Provide the (x, y) coordinate of the cell's center where the given text is located.  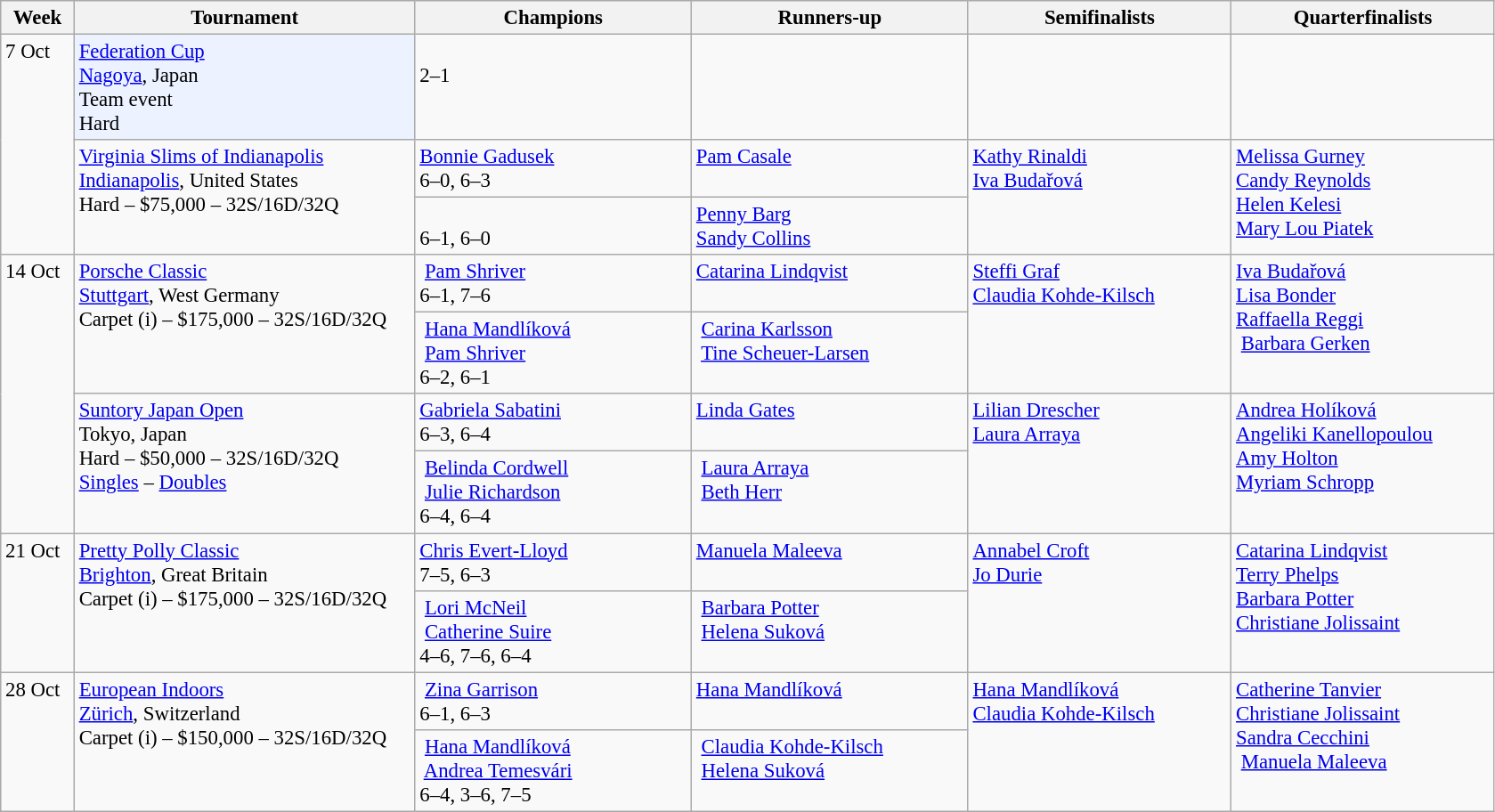
Linda Gates (830, 422)
Andrea Holíková Angeliki Kanellopoulou Amy Holton Myriam Schropp (1363, 463)
Suntory Japan Open Tokyo, JapanHard – $50,000 – 32S/16D/32Q Singles – Doubles (244, 463)
Iva Budařová Lisa Bonder Raffaella Reggi Barbara Gerken (1363, 324)
Catarina Lindqvist (830, 283)
Catherine Tanvier Christiane Jolissaint Sandra Cecchini Manuela Maleeva (1363, 742)
Kathy Rinaldi Iva Budařová (1100, 198)
Zina Garrison 6–1, 6–3 (554, 702)
21 Oct (37, 603)
Porsche Classic Stuttgart, West Germany Carpet (i) – $175,000 – 32S/16D/32Q (244, 324)
Claudia Kohde-Kilsch Helena Suková (830, 770)
Runners-up (830, 18)
Tournament (244, 18)
Virginia Slims of Indianapolis Indianapolis, United StatesHard – $75,000 – 32S/16D/32Q (244, 198)
Hana Mandlíková (830, 702)
European Indoors Zürich, SwitzerlandCarpet (i) – $150,000 – 32S/16D/32Q (244, 742)
Semifinalists (1100, 18)
Chris Evert-Lloyd 7–5, 6–3 (554, 563)
Penny Barg Sandy Collins (830, 226)
Manuela Maleeva (830, 563)
2–1 (554, 87)
7 Oct (37, 145)
6–1, 6–0 (554, 226)
Laura Arraya Beth Herr (830, 492)
Federation Cup Nagoya, JapanTeam eventHard (244, 87)
Melissa Gurney Candy Reynolds Helen Kelesi Mary Lou Piatek (1363, 198)
Catarina Lindqvist Terry Phelps Barbara Potter Christiane Jolissaint (1363, 603)
Pam Shriver 6–1, 7–6 (554, 283)
Hana Mandlíková Claudia Kohde-Kilsch (1100, 742)
Bonnie Gadusek6–0, 6–3 (554, 169)
Barbara Potter Helena Suková (830, 631)
Hana Mandlíková Andrea Temesvári6–4, 3–6, 7–5 (554, 770)
Quarterfinalists (1363, 18)
Pam Casale (830, 169)
14 Oct (37, 394)
Pretty Polly Classic Brighton, Great BritainCarpet (i) – $175,000 – 32S/16D/32Q (244, 603)
Week (37, 18)
Lilian Drescher Laura Arraya (1100, 463)
Carina Karlsson Tine Scheuer-Larsen (830, 353)
Champions (554, 18)
Steffi Graf Claudia Kohde-Kilsch (1100, 324)
Belinda Cordwell Julie Richardson6–4, 6–4 (554, 492)
Gabriela Sabatini6–3, 6–4 (554, 422)
28 Oct (37, 742)
Hana Mandlíková Pam Shriver 6–2, 6–1 (554, 353)
Annabel Croft Jo Durie (1100, 603)
Lori McNeil Catherine Suire 4–6, 7–6, 6–4 (554, 631)
